From the cell containing the given text, extract its center point as [x, y] coordinate. 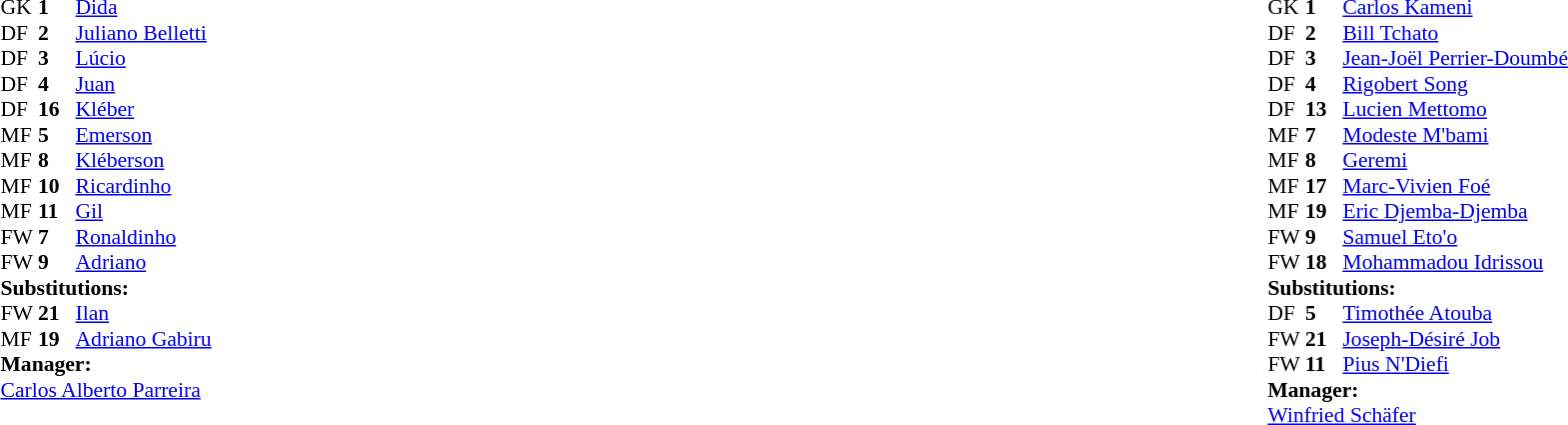
Ilan [144, 313]
Ricardinho [144, 186]
Bill Tchato [1455, 33]
Emerson [144, 135]
Gil [144, 211]
Juan [144, 84]
Ronaldinho [144, 237]
Adriano Gabiru [144, 339]
Rigobert Song [1455, 84]
18 [1324, 263]
Jean-Joël Perrier-Doumbé [1455, 59]
Juliano Belletti [144, 33]
17 [1324, 186]
Modeste M'bami [1455, 135]
13 [1324, 109]
16 [57, 109]
Eric Djemba-Djemba [1455, 211]
Adriano [144, 263]
10 [57, 186]
Lucien Mettomo [1455, 109]
Pius N'Diefi [1455, 365]
Kléberson [144, 161]
Samuel Eto'o [1455, 237]
Joseph-Désiré Job [1455, 339]
Mohammadou Idrissou [1455, 263]
Marc-Vivien Foé [1455, 186]
Lúcio [144, 59]
Geremi [1455, 161]
Timothée Atouba [1455, 313]
Kléber [144, 109]
Carlos Alberto Parreira [106, 390]
